From the cell containing the given text, extract its center point as (X, Y) coordinate. 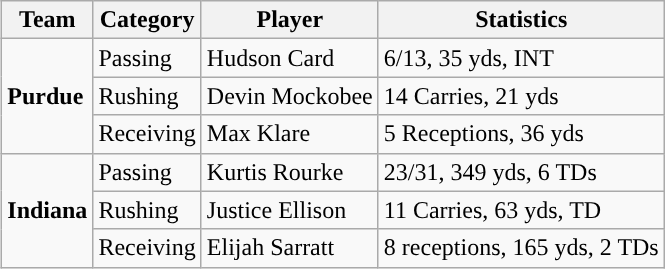
Devin Mockobee (290, 96)
Team (48, 20)
5 Receptions, 36 yds (521, 134)
6/13, 35 yds, INT (521, 58)
Max Klare (290, 134)
Elijah Sarratt (290, 248)
8 receptions, 165 yds, 2 TDs (521, 248)
Indiana (48, 210)
Hudson Card (290, 58)
Statistics (521, 20)
23/31, 349 yds, 6 TDs (521, 172)
Purdue (48, 96)
Justice Ellison (290, 210)
11 Carries, 63 yds, TD (521, 210)
Category (147, 20)
Kurtis Rourke (290, 172)
Player (290, 20)
14 Carries, 21 yds (521, 96)
